Capture the cell that displays the provided text and extract its (x, y) central coordinate. 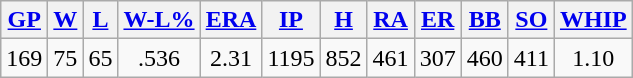
BB (484, 20)
65 (100, 58)
L (100, 20)
GP (24, 20)
169 (24, 58)
SO (531, 20)
460 (484, 58)
1195 (291, 58)
307 (438, 58)
75 (66, 58)
2.31 (231, 58)
WHIP (593, 20)
H (344, 20)
.536 (159, 58)
W-L% (159, 20)
411 (531, 58)
1.10 (593, 58)
W (66, 20)
ER (438, 20)
RA (390, 20)
IP (291, 20)
461 (390, 58)
852 (344, 58)
ERA (231, 20)
